Capture the cell that displays the provided text and extract its (x, y) central coordinate. 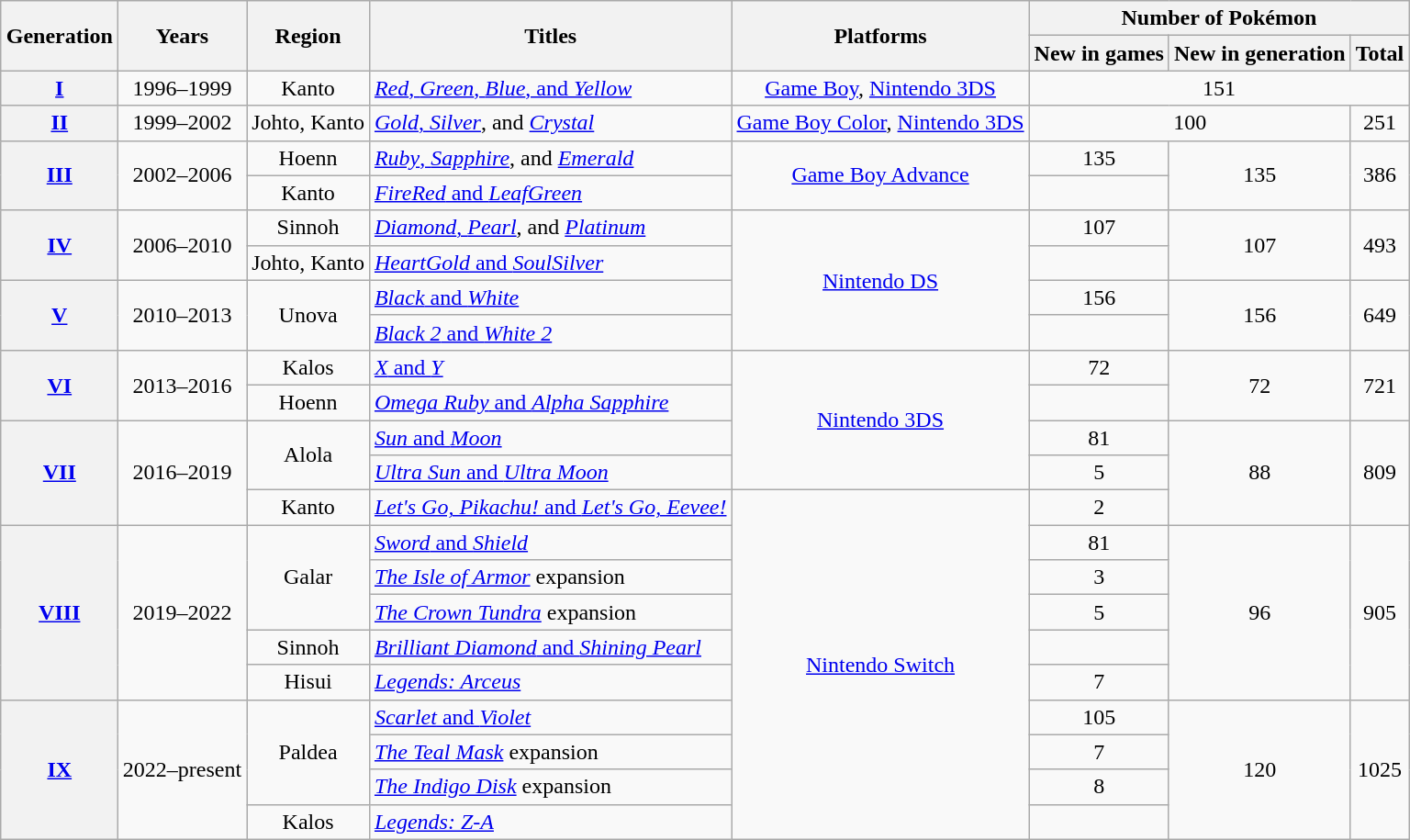
88 (1259, 473)
100 (1190, 123)
2 (1099, 508)
721 (1380, 385)
VI (59, 385)
Game Boy Advance (880, 175)
Generation (59, 36)
386 (1380, 175)
Ultra Sun and Ultra Moon (551, 473)
3 (1099, 577)
Gold, Silver, and Crystal (551, 123)
120 (1259, 769)
Nintendo Switch (880, 665)
Unova (308, 315)
Platforms (880, 36)
Nintendo DS (880, 280)
96 (1259, 612)
Let's Go, Pikachu! and Let's Go, Eevee! (551, 508)
The Isle of Armor expansion (551, 577)
8 (1099, 787)
Years (182, 36)
1999–2002 (182, 123)
809 (1380, 473)
2022–present (182, 769)
II (59, 123)
Region (308, 36)
151 (1219, 88)
1996–1999 (182, 88)
HeartGold and SoulSilver (551, 263)
Game Boy Color, Nintendo 3DS (880, 123)
New in games (1099, 53)
1025 (1380, 769)
649 (1380, 315)
493 (1380, 245)
Game Boy, Nintendo 3DS (880, 88)
Omega Ruby and Alpha Sapphire (551, 402)
Diamond, Pearl, and Platinum (551, 228)
The Indigo Disk expansion (551, 787)
905 (1380, 612)
105 (1099, 717)
Sword and Shield (551, 543)
Legends: Z-A (551, 822)
VII (59, 473)
2019–2022 (182, 612)
251 (1380, 123)
Brilliant Diamond and Shining Pearl (551, 647)
FireRed and LeafGreen (551, 193)
IV (59, 245)
Red, Green, Blue, and Yellow (551, 88)
The Teal Mask expansion (551, 752)
Black 2 and White 2 (551, 332)
V (59, 315)
2016–2019 (182, 473)
VIII (59, 612)
Number of Pokémon (1219, 18)
IX (59, 769)
New in generation (1259, 53)
Sun and Moon (551, 438)
Hisui (308, 682)
X and Y (551, 367)
The Crown Tundra expansion (551, 612)
III (59, 175)
Legends: Arceus (551, 682)
Scarlet and Violet (551, 717)
Ruby, Sapphire, and Emerald (551, 158)
I (59, 88)
Titles (551, 36)
2002–2006 (182, 175)
Total (1380, 53)
2010–2013 (182, 315)
Paldea (308, 752)
Galar (308, 577)
Black and White (551, 297)
2013–2016 (182, 385)
Alola (308, 455)
Nintendo 3DS (880, 420)
2006–2010 (182, 245)
